Find where the given text appears and provide that cell's center as (x, y) coordinate. 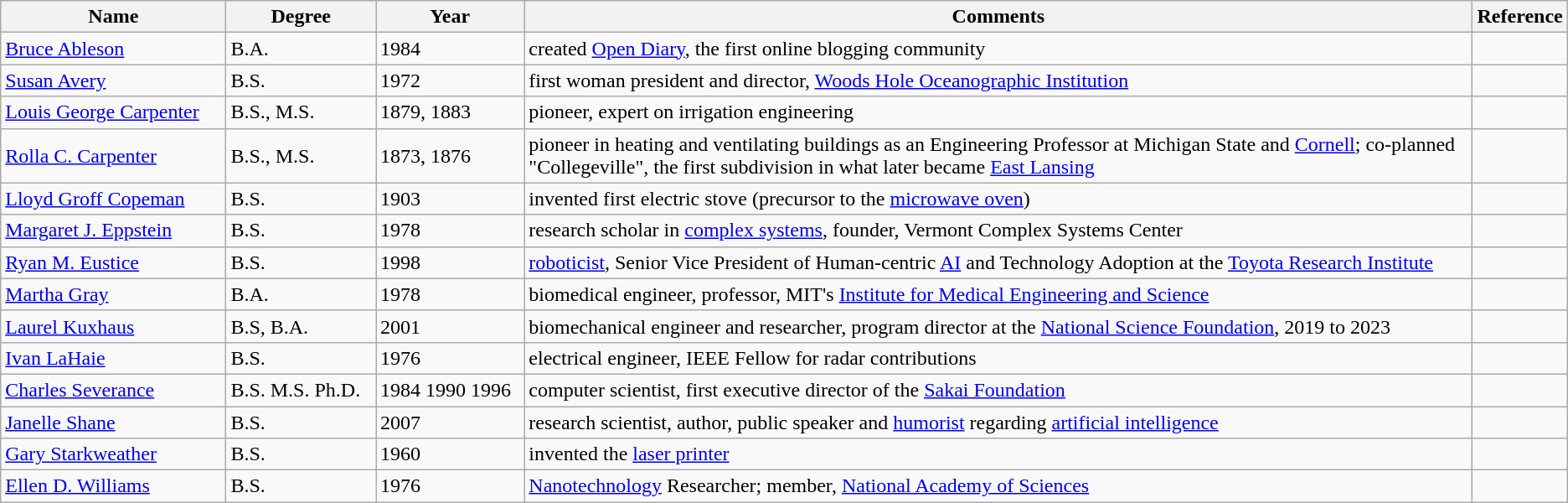
1873, 1876 (451, 156)
Nanotechnology Researcher; member, National Academy of Sciences (998, 486)
pioneer, expert on irrigation engineering (998, 112)
Year (451, 17)
Ellen D. Williams (114, 486)
Ryan M. Eustice (114, 262)
Comments (998, 17)
2007 (451, 422)
Gary Starkweather (114, 454)
first woman president and director, Woods Hole Oceanographic Institution (998, 80)
B.S, B.A. (302, 326)
research scholar in complex systems, founder, Vermont Complex Systems Center (998, 231)
Bruce Ableson (114, 49)
1984 1990 1996 (451, 390)
biomedical engineer, professor, MIT's Institute for Medical Engineering and Science (998, 294)
Lloyd Groff Copeman (114, 199)
created Open Diary, the first online blogging community (998, 49)
2001 (451, 326)
Rolla C. Carpenter (114, 156)
Laurel Kuxhaus (114, 326)
Reference (1519, 17)
Charles Severance (114, 390)
biomechanical engineer and researcher, program director at the National Science Foundation, 2019 to 2023 (998, 326)
Ivan LaHaie (114, 358)
1960 (451, 454)
Name (114, 17)
1879, 1883 (451, 112)
1998 (451, 262)
Martha Gray (114, 294)
1903 (451, 199)
research scientist, author, public speaker and humorist regarding artificial intelligence (998, 422)
Janelle Shane (114, 422)
Degree (302, 17)
B.S. M.S. Ph.D. (302, 390)
Louis George Carpenter (114, 112)
invented first electric stove (precursor to the microwave oven) (998, 199)
Margaret J. Eppstein (114, 231)
1984 (451, 49)
roboticist, Senior Vice President of Human-centric AI and Technology Adoption at the Toyota Research Institute (998, 262)
invented the laser printer (998, 454)
computer scientist, first executive director of the Sakai Foundation (998, 390)
1972 (451, 80)
Susan Avery (114, 80)
electrical engineer, IEEE Fellow for radar contributions (998, 358)
